Search for the cell housing the specified text and yield its [X, Y] center coordinate. 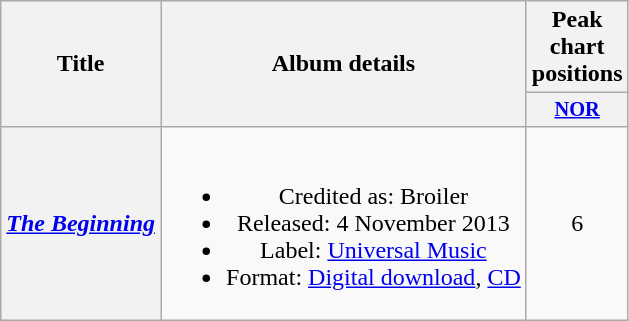
Title [81, 64]
The Beginning [81, 223]
Credited as: BroilerReleased: 4 November 2013Label: Universal MusicFormat: Digital download, CD [344, 223]
NOR [577, 110]
Peak chart positions [577, 47]
6 [577, 223]
Album details [344, 64]
